Return (x, y) of the center of cell containing provided text 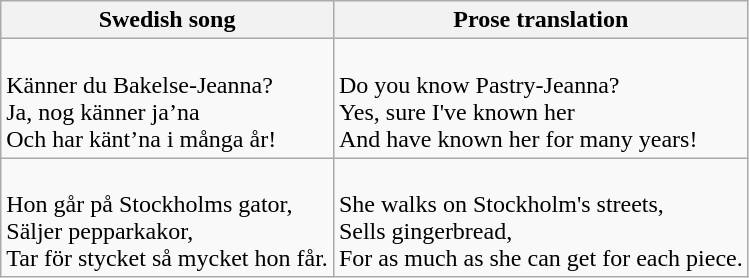
Känner du Bakelse-Jeanna? Ja, nog känner ja’na Och har känt’na i många år! (168, 98)
Hon går på Stockholms gator, Säljer pepparkakor, Tar för stycket så mycket hon får. (168, 218)
Prose translation (540, 20)
Swedish song (168, 20)
She walks on Stockholm's streets, Sells gingerbread, For as much as she can get for each piece. (540, 218)
Do you know Pastry-Jeanna? Yes, sure I've known her And have known her for many years! (540, 98)
